Pinpoint the cell where the given text exists, returning its [X, Y] midpoint coordinate. 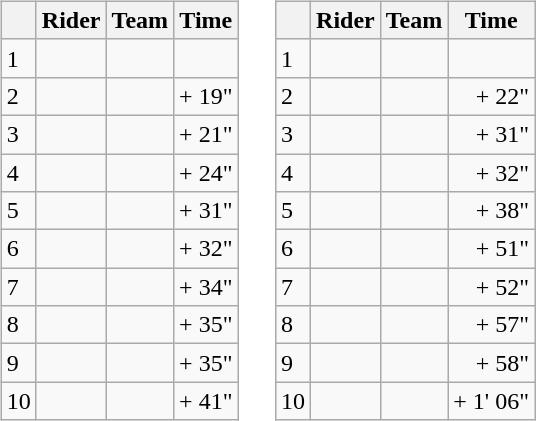
+ 34" [206, 287]
+ 58" [492, 363]
+ 21" [206, 134]
+ 1' 06" [492, 401]
+ 41" [206, 401]
+ 24" [206, 173]
+ 52" [492, 287]
+ 51" [492, 249]
+ 57" [492, 325]
+ 38" [492, 211]
+ 22" [492, 96]
+ 19" [206, 96]
